Identify which cell holds the provided text, then report its (x, y) central coordinate. 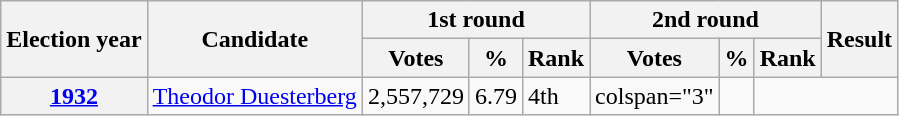
1932 (74, 96)
Candidate (254, 39)
4th (556, 96)
6.79 (496, 96)
Election year (74, 39)
2nd round (706, 20)
2,557,729 (416, 96)
Theodor Duesterberg (254, 96)
Result (859, 39)
1st round (476, 20)
colspan="3" (655, 96)
